Find where the given text appears and provide that cell's center as [X, Y] coordinate. 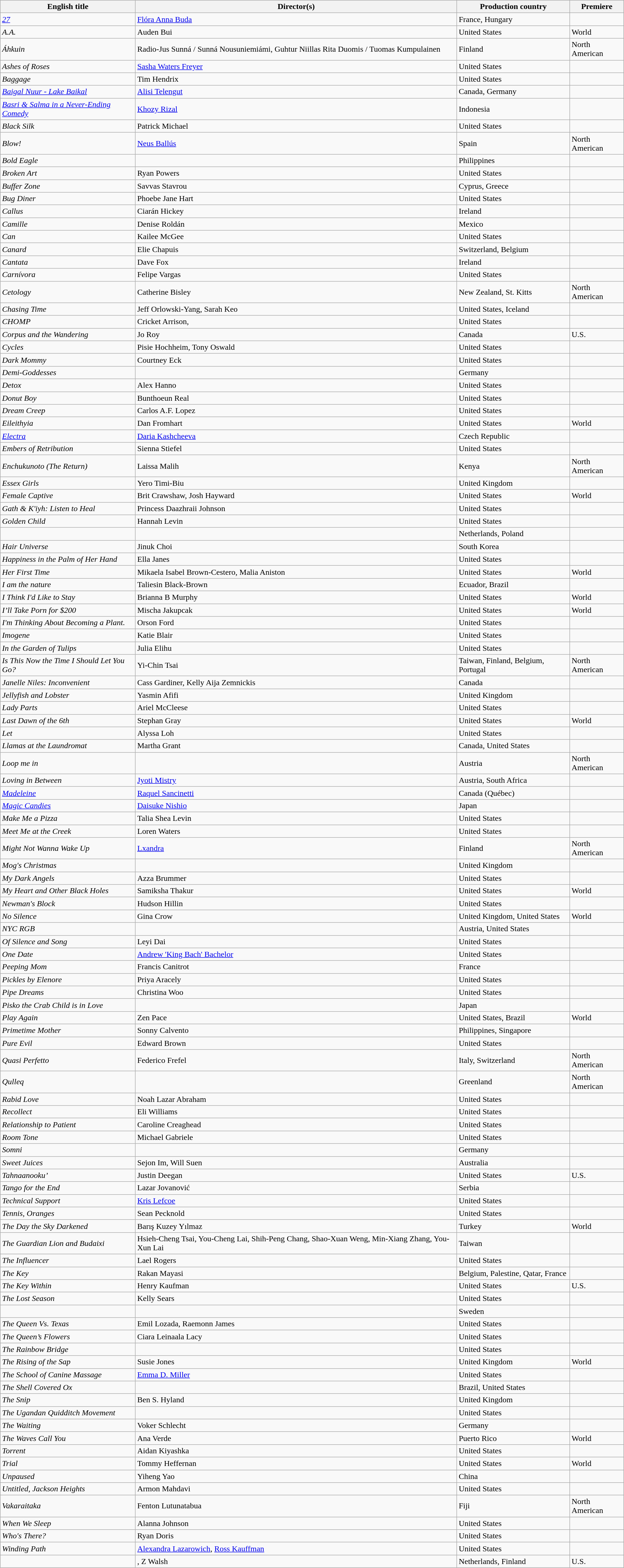
Jeff Orlowski-Yang, Sarah Keo [296, 309]
Andrew 'King Bach' Bachelor [296, 954]
Alisi Telengut [296, 92]
Barış Kuzey Yılmaz [296, 1226]
Who's There? [68, 1536]
Henry Kaufman [296, 1286]
Loop me in [68, 763]
Peeping Mom [68, 967]
Essex Girls [68, 483]
Brazil, United States [513, 1387]
Orson Ford [296, 623]
Embers of Retribution [68, 449]
Auden Bui [296, 32]
Torrent [68, 1451]
27 [68, 19]
Yasmin Afifi [296, 695]
Chasing Time [68, 309]
Puerto Rico [513, 1438]
Dark Mommy [68, 360]
Daisuke Nishio [296, 806]
Eileithyia [68, 423]
I am the nature [68, 584]
Mikaela Isabel Brown-Cestero, Malia Aniston [296, 572]
Eli Williams [296, 1112]
Kris Lefcoe [296, 1201]
Cass Gardiner, Kelly Aija Zemnickis [296, 682]
The Lost Season [68, 1299]
Loren Waters [296, 831]
Catherine Bisley [296, 292]
France, Hungary [513, 19]
Greenland [513, 1082]
Jo Roy [296, 334]
Federico Frefel [296, 1060]
The Rising of the Sap [68, 1362]
Technical Support [68, 1201]
Indonesia [513, 109]
Mog's Christmas [68, 866]
Hair Universe [68, 546]
Courtney Eck [296, 360]
Rakan Mayasi [296, 1273]
Ben S. Hyland [296, 1400]
Camille [68, 224]
Pisie Hochheim, Tony Oswald [296, 347]
Stephan Gray [296, 720]
Magic Candies [68, 806]
Áhkuin [68, 49]
Corpus and the Wandering [68, 334]
Australia [513, 1163]
Daria Kashcheeva [296, 436]
Priya Aracely [296, 980]
NYC RGB [68, 929]
My Heart and Other Black Holes [68, 891]
Llamas at the Laundromat [68, 746]
Director(s) [296, 7]
Tommy Heffernan [296, 1463]
The Day the Sky Darkened [68, 1226]
Jellyfish and Lobster [68, 695]
Baggage [68, 79]
Electra [68, 436]
Hsieh-Cheng Tsai, You-Cheng Lai, Shih-Peng Chang, Shao-Xuan Weng, Min-Xiang Zhang, You-Xun Lai [296, 1243]
Pipe Dreams [68, 992]
, Z Walsh [296, 1561]
Primetime Mother [68, 1030]
Qulleq [68, 1082]
Netherlands, Poland [513, 534]
Jinuk Choi [296, 546]
Caroline Creaghead [296, 1125]
Netherlands, Finland [513, 1561]
Sean Pecknold [296, 1213]
Quasi Perfetto [68, 1060]
In the Garden of Tulips [68, 648]
Yero Timi-Biu [296, 483]
The Guardian Lion and Budaixi [68, 1243]
Recollect [68, 1112]
Austria, South Africa [513, 780]
Princess Daazhraii Johnson [296, 508]
Susie Jones [296, 1362]
Fenton Lutunatabua [296, 1506]
Voker Schlecht [296, 1425]
Ana Verde [296, 1438]
The Rainbow Bridge [68, 1349]
Cricket Arrison, [296, 322]
Canard [68, 249]
Italy, Switzerland [513, 1060]
Winding Path [68, 1549]
Yi-Chin Tsai [296, 665]
Ryan Powers [296, 173]
United Kingdom, United States [513, 916]
Phoebe Jane Hart [296, 199]
The Key [68, 1273]
Untitled, Jackson Heights [68, 1489]
Philippines [513, 160]
Bold Eagle [68, 160]
Gath & K'iyh: Listen to Heal [68, 508]
Martha Grant [296, 746]
Raquel Sancinetti [296, 793]
Ciara Leinaala Lacy [296, 1337]
Alex Hanno [296, 385]
Mischa Jakupcak [296, 610]
Of Silence and Song [68, 942]
Play Again [68, 1018]
Broken Art [68, 173]
The Shell Covered Ox [68, 1387]
Cantata [68, 262]
Felipe Vargas [296, 275]
Bug Diner [68, 199]
Brit Crawshaw, Josh Hayward [296, 496]
The Waves Call You [68, 1438]
Sienna Stiefel [296, 449]
Relationship to Patient [68, 1125]
Switzerland, Belgium [513, 249]
New Zealand, St. Kitts [513, 292]
Tango for the End [68, 1188]
Unpaused [68, 1476]
Noah Lazar Abraham [296, 1099]
The School of Canine Massage [68, 1375]
Belgium, Palestine, Qatar, France [513, 1273]
Czech Republic [513, 436]
Tim Hendrix [296, 79]
Edward Brown [296, 1043]
Jyoti Mistry [296, 780]
Cycles [68, 347]
I’ll Take Porn for $200 [68, 610]
Zen Pace [296, 1018]
Carnívora [68, 275]
Ariel McCleese [296, 708]
Mexico [513, 224]
The Influencer [68, 1260]
Somni [68, 1150]
Hudson Hillin [296, 904]
Premiere [597, 7]
Can [68, 237]
China [513, 1476]
Canada, Germany [513, 92]
Sejon Im, Will Suen [296, 1163]
Tahnaanooku’ [68, 1175]
Production country [513, 7]
Janelle Niles: Inconvenient [68, 682]
Denise Roldán [296, 224]
Black Silk [68, 126]
Austria, United States [513, 929]
Gina Crow [296, 916]
Basri & Salma in a Never-Ending Comedy [68, 109]
Taiwan, Finland, Belgium, Portugal [513, 665]
Bunthoeun Real [296, 398]
Kelly Sears [296, 1299]
Christina Woo [296, 992]
The Key Within [68, 1286]
Neus Ballús [296, 143]
Female Captive [68, 496]
Golden Child [68, 521]
Canada, United States [513, 746]
Taliesin Black-Brown [296, 584]
Elie Chapuis [296, 249]
Serbia [513, 1188]
Kenya [513, 466]
Talia Shea Levin [296, 818]
Fiji [513, 1506]
Might Not Wanna Wake Up [68, 848]
Austria [513, 763]
Meet Me at the Creek [68, 831]
Patrick Michael [296, 126]
Enchukunoto (The Return) [68, 466]
Trial [68, 1463]
Last Dawn of the 6th [68, 720]
Donut Boy [68, 398]
Cetology [68, 292]
The Ugandan Quidditch Movement [68, 1413]
English title [68, 7]
Emma D. Miller [296, 1375]
Alexandra Lazarowich, Ross Kauffman [296, 1549]
Azza Brummer [296, 878]
Let [68, 733]
Brianna B Murphy [296, 597]
Katie Blair [296, 635]
Lael Rogers [296, 1260]
Pure Evil [68, 1043]
Justin Deegan [296, 1175]
Lxandra [296, 848]
When We Sleep [68, 1523]
Francis Canitrot [296, 967]
One Date [68, 954]
Detox [68, 385]
Khozy Rizal [296, 109]
A.A. [68, 32]
Lady Parts [68, 708]
Ella Janes [296, 559]
Happiness in the Palm of Her Hand [68, 559]
Emil Lozada, Raemonn James [296, 1324]
Blow! [68, 143]
No Silence [68, 916]
The Waiting [68, 1425]
Rabid Love [68, 1099]
United States, Iceland [513, 309]
Sonny Calvento [296, 1030]
CHOMP [68, 322]
Alyssa Loh [296, 733]
Aidan Kiyashka [296, 1451]
Make Me a Pizza [68, 818]
Flóra Anna Buda [296, 19]
Her First Time [68, 572]
Samiksha Thakur [296, 891]
Leyi Dai [296, 942]
Dan Fromhart [296, 423]
Imogene [68, 635]
Spain [513, 143]
Turkey [513, 1226]
United States, Brazil [513, 1018]
Sasha Waters Freyer [296, 66]
I'm Thinking About Becoming a Plant. [68, 623]
Lazar Jovanović [296, 1188]
Savvas Stavrou [296, 186]
France [513, 967]
Baigal Nuur - Lake Baikal [68, 92]
The Queen Vs. Texas [68, 1324]
My Dark Angels [68, 878]
Armon Mahdavi [296, 1489]
Cyprus, Greece [513, 186]
Canada (Québec) [513, 793]
Kailee McGee [296, 237]
Sweden [513, 1311]
Michael Gabriele [296, 1137]
South Korea [513, 546]
The Queen’s Flowers [68, 1337]
Madeleine [68, 793]
Alanna Johnson [296, 1523]
Buffer Zone [68, 186]
Laissa Malih [296, 466]
Newman's Block [68, 904]
Sweet Juices [68, 1163]
Callus [68, 211]
Ecuador, Brazil [513, 584]
Carlos A.F. Lopez [296, 411]
Radio-Jus Sunná / Sunná Nousuniemiámi, Guhtur Niillas Rita Duomis / Tuomas Kumpulainen [296, 49]
Vakaraitaka [68, 1506]
Yiheng Yao [296, 1476]
The Snip [68, 1400]
Tennis, Oranges [68, 1213]
Room Tone [68, 1137]
Ryan Doris [296, 1536]
Is This Now the Time I Should Let You Go? [68, 665]
Julia Elihu [296, 648]
Hannah Levin [296, 521]
Ciarán Hickey [296, 211]
Loving in Between [68, 780]
Philippines, Singapore [513, 1030]
Taiwan [513, 1243]
Pisko the Crab Child is in Love [68, 1005]
Ashes of Roses [68, 66]
Dave Fox [296, 262]
Demi-Goddesses [68, 372]
I Think I'd Like to Stay [68, 597]
Dream Creep [68, 411]
Pickles by Elenore [68, 980]
